Return the [x, y] coordinate for the center point of the cell that contains the specified text.  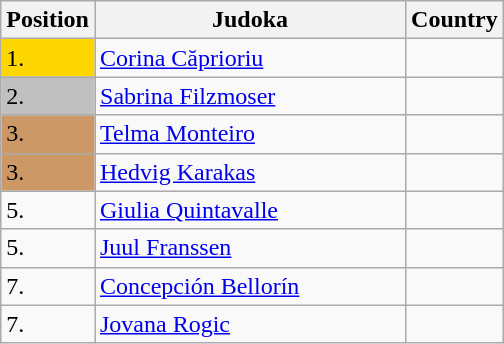
2. [48, 96]
Juul Franssen [250, 248]
Position [48, 20]
Giulia Quintavalle [250, 210]
Jovana Rogic [250, 324]
Hedvig Karakas [250, 172]
Judoka [250, 20]
Sabrina Filzmoser [250, 96]
1. [48, 58]
Telma Monteiro [250, 134]
Concepción Bellorín [250, 286]
Country [455, 20]
Corina Căprioriu [250, 58]
